Determine the (x, y) coordinate at the center of the cell enclosing the given text.  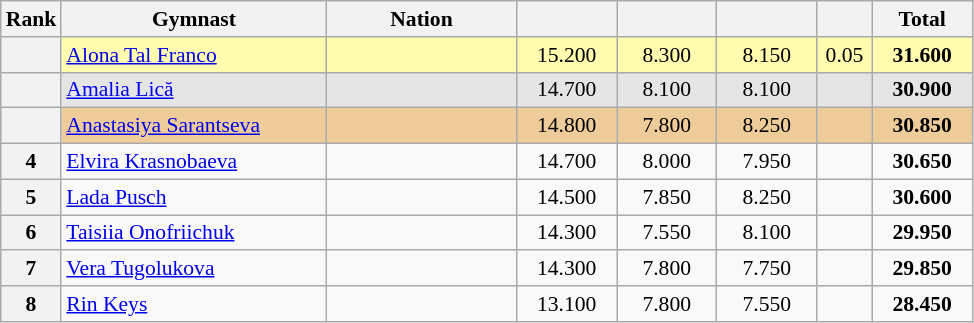
30.900 (922, 90)
6 (32, 233)
Gymnast (194, 19)
28.450 (922, 304)
5 (32, 197)
Nation (421, 19)
7.950 (767, 162)
15.200 (567, 55)
31.600 (922, 55)
Rank (32, 19)
8 (32, 304)
Elvira Krasnobaeva (194, 162)
Anastasiya Sarantseva (194, 126)
8.150 (767, 55)
7 (32, 269)
Taisiia Onofriichuk (194, 233)
7.850 (667, 197)
30.650 (922, 162)
30.850 (922, 126)
4 (32, 162)
Rin Keys (194, 304)
Lada Pusch (194, 197)
Total (922, 19)
Vera Tugolukova (194, 269)
Alona Tal Franco (194, 55)
7.750 (767, 269)
14.500 (567, 197)
14.800 (567, 126)
29.950 (922, 233)
8.300 (667, 55)
Amalia Lică (194, 90)
0.05 (844, 55)
8.000 (667, 162)
13.100 (567, 304)
29.850 (922, 269)
30.600 (922, 197)
